Determine the [x, y] coordinate at the center of the cell enclosing the given text.  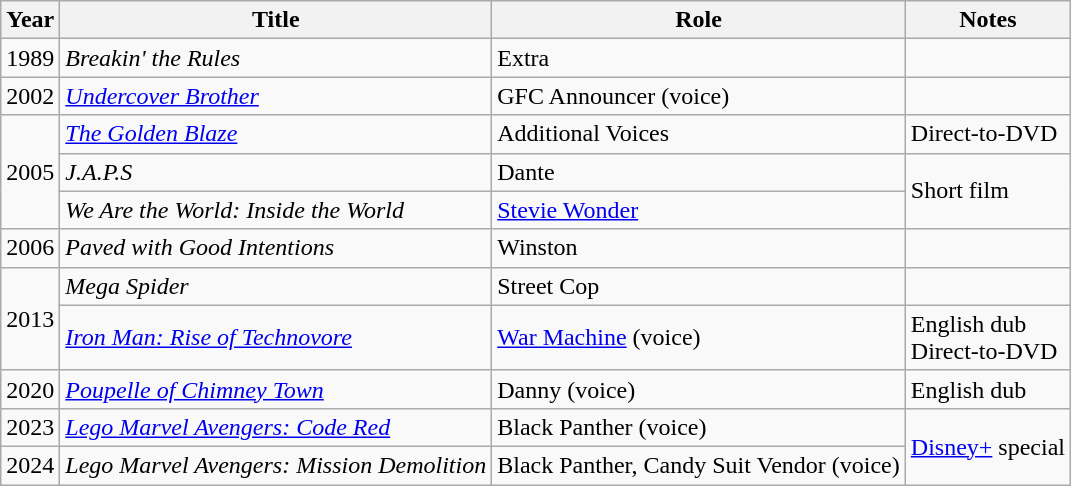
Street Cop [699, 286]
Poupelle of Chimney Town [276, 389]
2020 [30, 389]
Winston [699, 248]
Danny (voice) [699, 389]
Additional Voices [699, 134]
1989 [30, 58]
2023 [30, 427]
Paved with Good Intentions [276, 248]
War Machine (voice) [699, 338]
English dubDirect-to-DVD [988, 338]
Role [699, 20]
Year [30, 20]
Black Panther (voice) [699, 427]
2006 [30, 248]
2013 [30, 318]
The Golden Blaze [276, 134]
2024 [30, 465]
2002 [30, 96]
J.A.P.S [276, 172]
Lego Marvel Avengers: Mission Demolition [276, 465]
Mega Spider [276, 286]
GFC Announcer (voice) [699, 96]
Direct-to-DVD [988, 134]
Black Panther, Candy Suit Vendor (voice) [699, 465]
Lego Marvel Avengers: Code Red [276, 427]
Stevie Wonder [699, 210]
Breakin' the Rules [276, 58]
Iron Man: Rise of Technovore [276, 338]
Extra [699, 58]
Undercover Brother [276, 96]
English dub [988, 389]
Notes [988, 20]
We Are the World: Inside the World [276, 210]
2005 [30, 172]
Dante [699, 172]
Title [276, 20]
Short film [988, 191]
Disney+ special [988, 446]
